For the text-containing cell, return its midpoint in [X, Y] coordinate format. 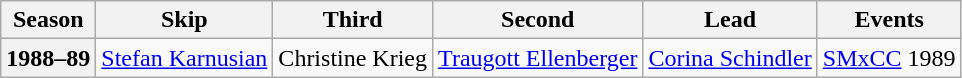
Season [48, 20]
Events [889, 20]
Corina Schindler [730, 58]
SMxCC 1989 [889, 58]
Stefan Karnusian [184, 58]
Christine Krieg [353, 58]
Second [538, 20]
Third [353, 20]
Lead [730, 20]
Traugott Ellenberger [538, 58]
Skip [184, 20]
1988–89 [48, 58]
